Output the (X, Y) coordinate of the center of the cell containing the given text.  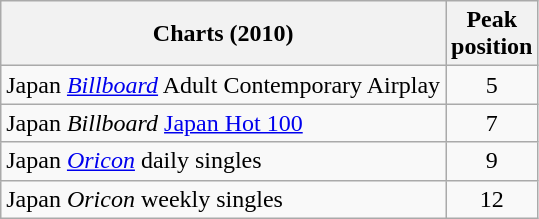
Charts (2010) (224, 34)
Japan Oricon daily singles (224, 161)
Peakposition (492, 34)
Japan Billboard Adult Contemporary Airplay (224, 85)
Japan Billboard Japan Hot 100 (224, 123)
Japan Oricon weekly singles (224, 199)
12 (492, 199)
9 (492, 161)
5 (492, 85)
7 (492, 123)
